Extract the [x, y] coordinate from the center of the cell holding the provided text.  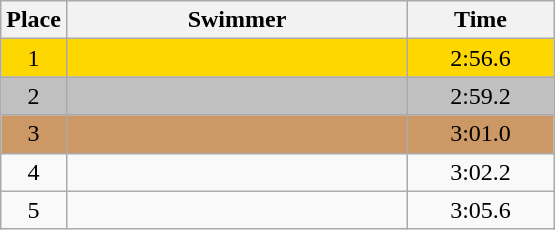
3 [34, 134]
5 [34, 210]
3:02.2 [481, 172]
Swimmer [236, 20]
3:05.6 [481, 210]
1 [34, 58]
3:01.0 [481, 134]
Place [34, 20]
4 [34, 172]
2 [34, 96]
2:59.2 [481, 96]
Time [481, 20]
2:56.6 [481, 58]
